Find where the given text appears and provide that cell's center as [x, y] coordinate. 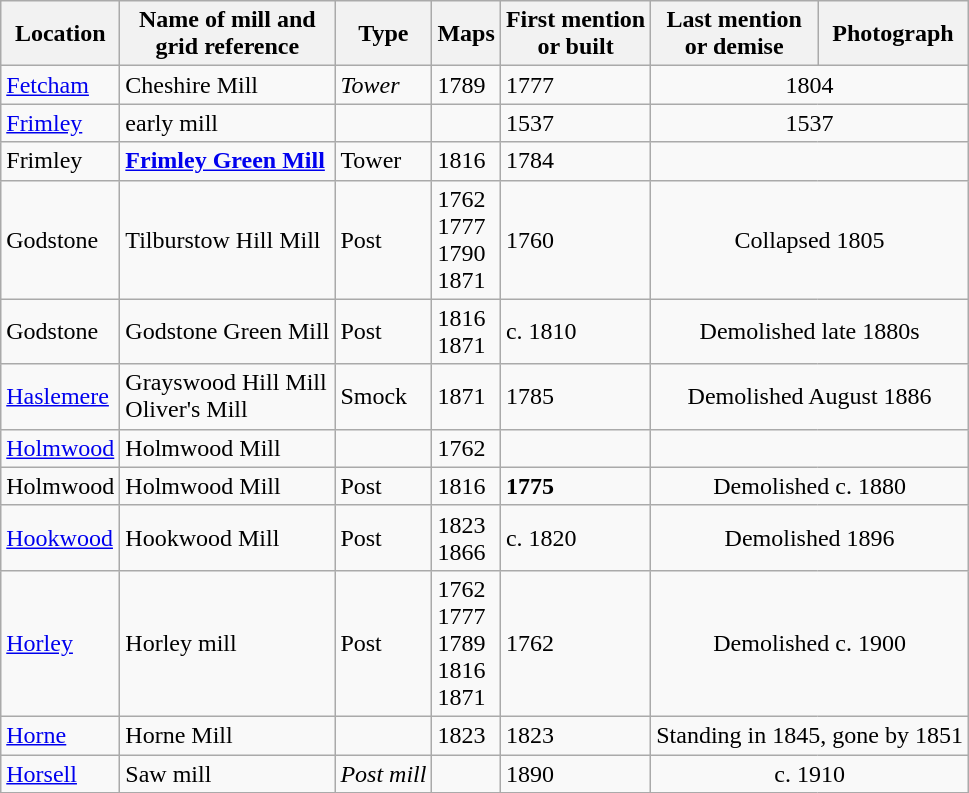
1871 [466, 396]
early mill [228, 123]
18231866 [466, 538]
1784 [575, 161]
Hookwood [60, 538]
First mentionor built [575, 34]
Collapsed 1805 [810, 240]
18161871 [466, 332]
1785 [575, 396]
Demolished 1896 [810, 538]
Horne [60, 735]
Last mention or demise [734, 34]
Maps [466, 34]
Hookwood Mill [228, 538]
Location [60, 34]
1777 [575, 85]
1775 [575, 486]
Grayswood Hill MillOliver's Mill [228, 396]
Photograph [894, 34]
1789 [466, 85]
Fetcham [60, 85]
1760 [575, 240]
Tilburstow Hill Mill [228, 240]
1804 [810, 85]
Demolished c. 1880 [810, 486]
Saw mill [228, 773]
c. 1910 [810, 773]
Haslemere [60, 396]
Post mill [384, 773]
Demolished August 1886 [810, 396]
Smock [384, 396]
Frimley Green Mill [228, 161]
Cheshire Mill [228, 85]
Horley mill [228, 643]
Godstone Green Mill [228, 332]
c. 1820 [575, 538]
Type [384, 34]
17621777178918161871 [466, 643]
Demolished c. 1900 [810, 643]
Horsell [60, 773]
Standing in 1845, gone by 1851 [810, 735]
c. 1810 [575, 332]
1890 [575, 773]
Name of mill andgrid reference [228, 34]
Demolished late 1880s [810, 332]
Horne Mill [228, 735]
Horley [60, 643]
1762177717901871 [466, 240]
